Return the (X, Y) coordinate for the center point of the cell that contains the specified text.  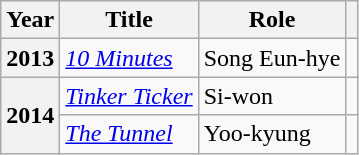
Tinker Ticker (129, 96)
Song Eun-hye (272, 58)
2013 (30, 58)
Role (272, 20)
Si-won (272, 96)
The Tunnel (129, 134)
Yoo-kyung (272, 134)
10 Minutes (129, 58)
2014 (30, 115)
Year (30, 20)
Title (129, 20)
